Return (X, Y) of the center of cell containing provided text 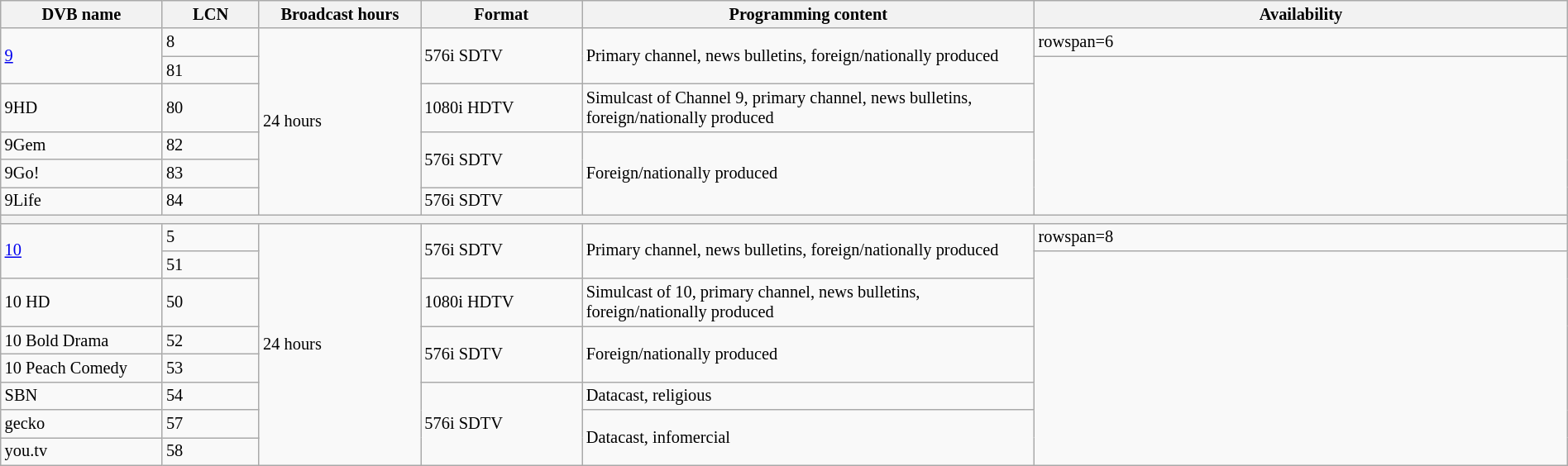
10 Bold Drama (81, 340)
82 (210, 145)
Datacast, religious (809, 396)
Availability (1302, 14)
10 (81, 251)
9Life (81, 201)
rowspan=8 (1302, 237)
54 (210, 396)
DVB name (81, 14)
9 (81, 56)
LCN (210, 14)
58 (210, 451)
Broadcast hours (339, 14)
8 (210, 42)
84 (210, 201)
10 HD (81, 302)
Format (501, 14)
Programming content (809, 14)
gecko (81, 424)
5 (210, 237)
51 (210, 264)
52 (210, 340)
SBN (81, 396)
9HD (81, 107)
Simulcast of Channel 9, primary channel, news bulletins, foreign/nationally produced (809, 107)
10 Peach Comedy (81, 368)
50 (210, 302)
Datacast, infomercial (809, 438)
rowspan=6 (1302, 42)
81 (210, 70)
9Go! (81, 174)
you.tv (81, 451)
53 (210, 368)
80 (210, 107)
57 (210, 424)
9Gem (81, 145)
83 (210, 174)
Simulcast of 10, primary channel, news bulletins, foreign/nationally produced (809, 302)
